Return (x, y) of the center of cell containing provided text 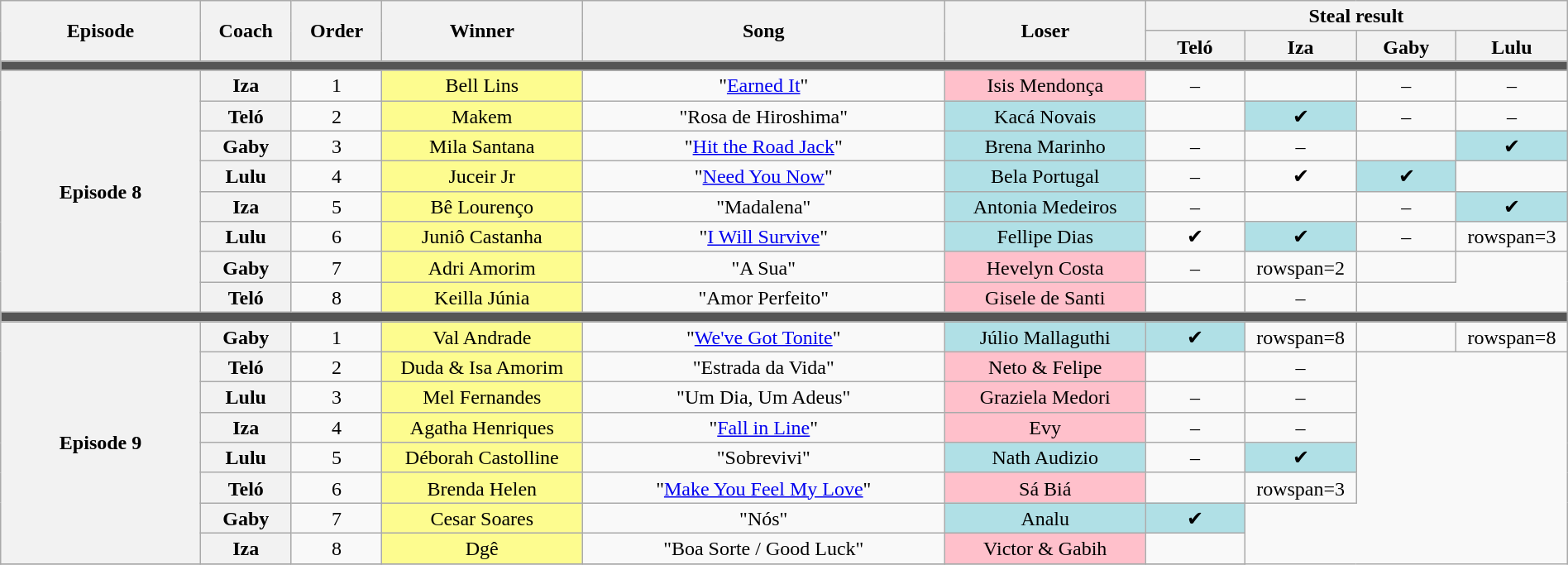
Déborah Castolline (482, 458)
Brena Marinho (1045, 146)
"Madalena" (764, 207)
Episode (101, 31)
"Need You Now" (764, 177)
Kacá Novais (1045, 116)
"We've Got Tonite" (764, 336)
Episode 8 (101, 191)
Song (764, 31)
Hevelyn Costa (1045, 266)
Graziela Medori (1045, 397)
Winner (482, 31)
"A Sua" (764, 266)
Cesar Soares (482, 518)
Coach (246, 31)
"Make You Feel My Love" (764, 488)
Episode 9 (101, 442)
Analu (1045, 518)
Agatha Henriques (482, 427)
Juniô Castanha (482, 237)
Keilla Júnia (482, 298)
"Rosa de Hiroshima" (764, 116)
Juceir Jr (482, 177)
"Sobrevivi" (764, 458)
Bell Lins (482, 86)
"Nós" (764, 518)
Isis Mendonça (1045, 86)
Gisele de Santi (1045, 298)
Duda & Isa Amorim (482, 367)
"Estrada da Vida" (764, 367)
Brenda Helen (482, 488)
Bela Portugal (1045, 177)
Fellipe Dias (1045, 237)
Order (337, 31)
"Boa Sorte / Good Luck" (764, 548)
Evy (1045, 427)
Adri Amorim (482, 266)
Nath Audizio (1045, 458)
"Amor Perfeito" (764, 298)
Neto & Felipe (1045, 367)
"Earned It" (764, 86)
Mila Santana (482, 146)
Mel Fernandes (482, 397)
Sá Biá (1045, 488)
"Hit the Road Jack" (764, 146)
Makem (482, 116)
Val Andrade (482, 336)
"I Will Survive" (764, 237)
"Um Dia, Um Adeus" (764, 397)
Victor & Gabih (1045, 548)
"Fall in Line" (764, 427)
Loser (1045, 31)
rowspan=2 (1300, 266)
Bê Lourenço (482, 207)
Dgê (482, 548)
Steal result (1356, 17)
Antonia Medeiros (1045, 207)
Júlio Mallaguthi (1045, 336)
